Detect which cell encompasses the target text, then output its (x, y) center coordinate. 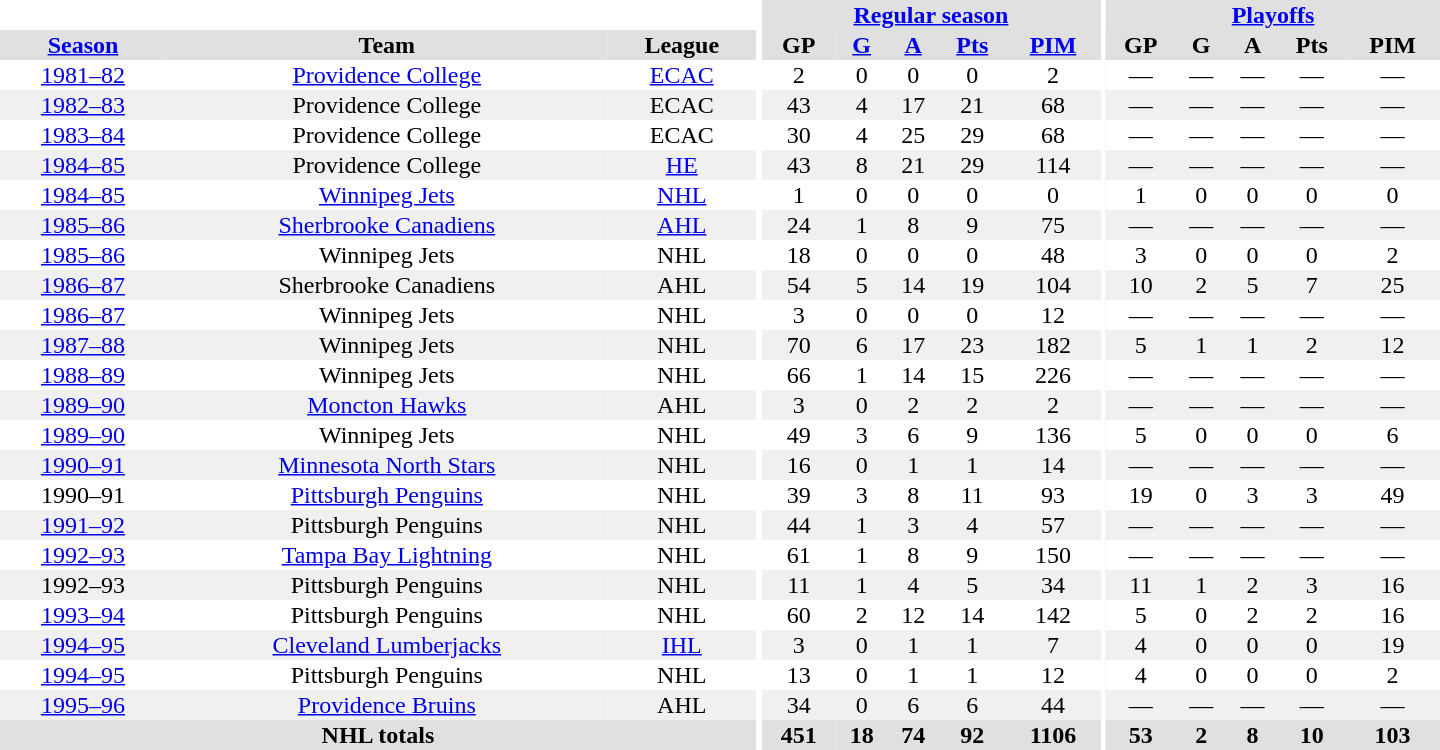
1982–83 (83, 105)
54 (799, 285)
24 (799, 225)
61 (799, 555)
Moncton Hawks (387, 405)
93 (1054, 495)
39 (799, 495)
53 (1140, 735)
Tampa Bay Lightning (387, 555)
1983–84 (83, 135)
104 (1054, 285)
142 (1054, 615)
1995–96 (83, 705)
1987–88 (83, 345)
1993–94 (83, 615)
Minnesota North Stars (387, 465)
13 (799, 675)
48 (1054, 255)
226 (1054, 375)
1106 (1054, 735)
66 (799, 375)
74 (912, 735)
Cleveland Lumberjacks (387, 645)
NHL totals (378, 735)
23 (972, 345)
15 (972, 375)
75 (1054, 225)
Playoffs (1273, 15)
60 (799, 615)
136 (1054, 435)
Providence Bruins (387, 705)
1991–92 (83, 525)
Team (387, 45)
92 (972, 735)
103 (1392, 735)
182 (1054, 345)
Season (83, 45)
IHL (682, 645)
150 (1054, 555)
451 (799, 735)
57 (1054, 525)
League (682, 45)
114 (1054, 165)
Regular season (932, 15)
1988–89 (83, 375)
HE (682, 165)
70 (799, 345)
1981–82 (83, 75)
30 (799, 135)
